Locate the cell with the specified text and output its (X, Y) center coordinate. 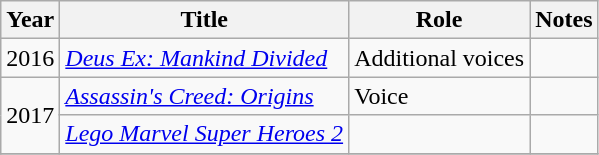
Title (204, 20)
Voice (440, 96)
Deus Ex: Mankind Divided (204, 58)
2017 (30, 115)
Assassin's Creed: Origins (204, 96)
Year (30, 20)
Notes (564, 20)
Additional voices (440, 58)
Lego Marvel Super Heroes 2 (204, 134)
2016 (30, 58)
Role (440, 20)
